Scan for the cell matching the given text and deliver its [x, y] coordinate at center. 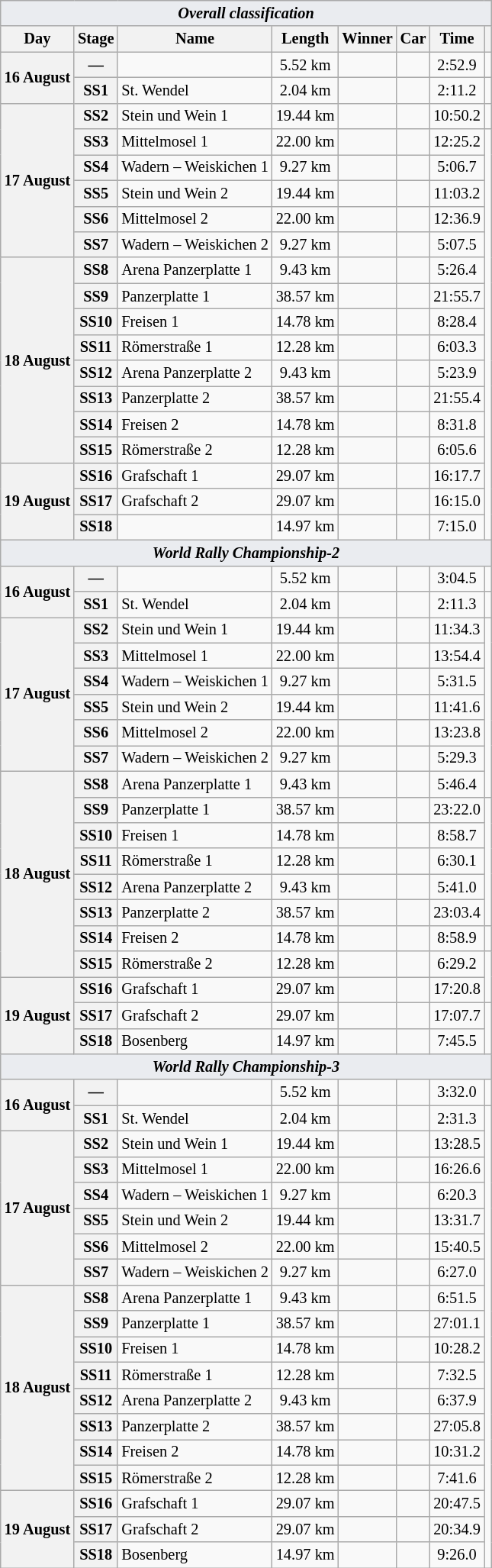
11:41.6 [456, 707]
5:46.4 [456, 784]
11:03.2 [456, 193]
2:31.3 [456, 1118]
6:27.0 [456, 1273]
23:03.4 [456, 912]
20:34.9 [456, 1529]
15:40.5 [456, 1247]
10:28.2 [456, 1349]
9:26.0 [456, 1555]
21:55.4 [456, 398]
World Rally Championship-2 [246, 553]
16:17.7 [456, 476]
13:23.8 [456, 733]
13:28.5 [456, 1144]
12:36.9 [456, 219]
16:15.0 [456, 502]
Day [37, 39]
5:07.5 [456, 244]
10:50.2 [456, 116]
27:05.8 [456, 1426]
5:23.9 [456, 373]
Winner [368, 39]
27:01.1 [456, 1324]
2:52.9 [456, 65]
10:31.2 [456, 1452]
5:06.7 [456, 167]
Stage [96, 39]
6:03.3 [456, 347]
16:26.6 [456, 1170]
12:25.2 [456, 142]
5:31.5 [456, 681]
6:29.2 [456, 964]
7:45.5 [456, 1041]
21:55.7 [456, 296]
6:37.9 [456, 1401]
8:58.7 [456, 835]
17:20.8 [456, 989]
6:20.3 [456, 1195]
8:58.9 [456, 938]
8:28.4 [456, 321]
13:31.7 [456, 1221]
Length [305, 39]
Car [413, 39]
7:15.0 [456, 527]
8:31.8 [456, 424]
13:54.4 [456, 656]
6:05.6 [456, 450]
23:22.0 [456, 810]
World Rally Championship-3 [246, 1066]
7:32.5 [456, 1375]
Overall classification [246, 13]
6:51.5 [456, 1298]
17:07.7 [456, 1015]
Name [195, 39]
2:11.3 [456, 604]
20:47.5 [456, 1503]
7:41.6 [456, 1478]
5:41.0 [456, 887]
11:34.3 [456, 630]
3:04.5 [456, 579]
Time [456, 39]
2:11.2 [456, 90]
3:32.0 [456, 1092]
5:26.4 [456, 270]
6:30.1 [456, 861]
5:29.3 [456, 758]
